Return [x, y] of the center of cell containing provided text 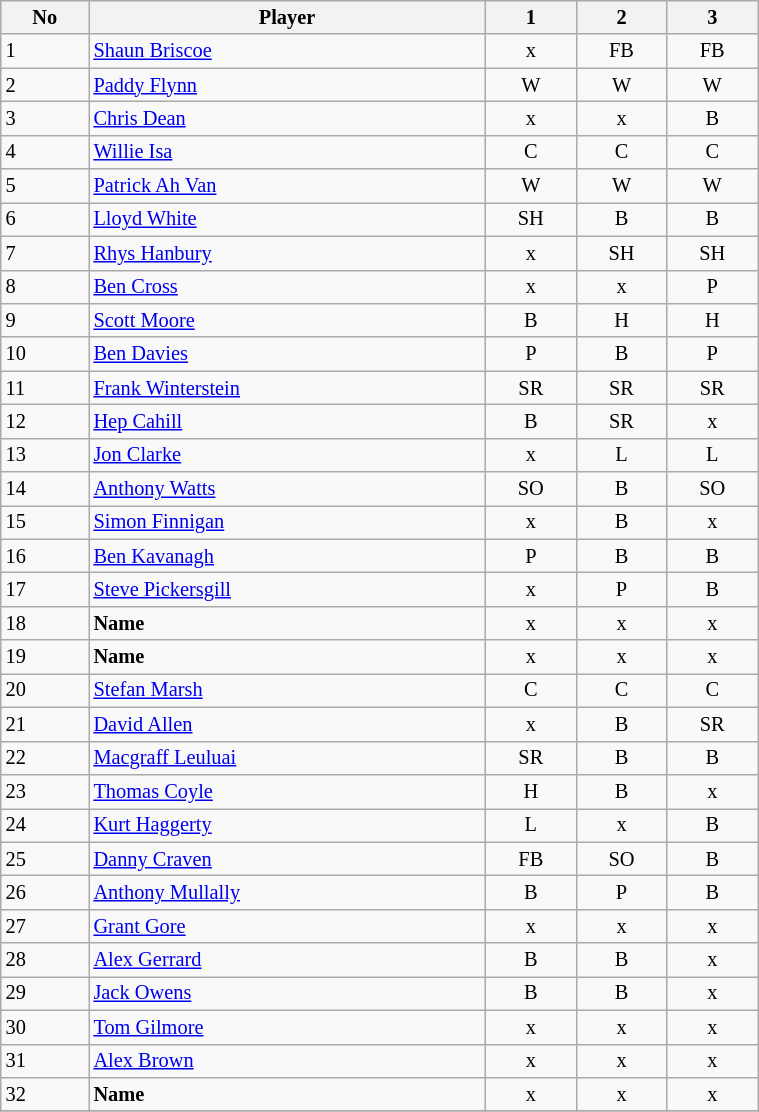
28 [45, 960]
Thomas Coyle [288, 791]
Shaun Briscoe [288, 51]
6 [45, 219]
Lloyd White [288, 219]
16 [45, 556]
Danny Craven [288, 859]
David Allen [288, 724]
Alex Brown [288, 1061]
21 [45, 724]
Simon Finnigan [288, 522]
29 [45, 993]
Willie Isa [288, 152]
Ben Kavanagh [288, 556]
23 [45, 791]
31 [45, 1061]
22 [45, 758]
Anthony Watts [288, 489]
Player [288, 17]
9 [45, 320]
Kurt Haggerty [288, 825]
15 [45, 522]
Alex Gerrard [288, 960]
24 [45, 825]
No [45, 17]
Jack Owens [288, 993]
20 [45, 690]
Patrick Ah Van [288, 186]
Anthony Mullally [288, 892]
10 [45, 354]
17 [45, 589]
Scott Moore [288, 320]
30 [45, 1027]
32 [45, 1094]
14 [45, 489]
Grant Gore [288, 926]
11 [45, 388]
8 [45, 287]
Macgraff Leuluai [288, 758]
Paddy Flynn [288, 85]
Tom Gilmore [288, 1027]
26 [45, 892]
Jon Clarke [288, 455]
Stefan Marsh [288, 690]
18 [45, 623]
Ben Davies [288, 354]
Frank Winterstein [288, 388]
5 [45, 186]
Hep Cahill [288, 421]
7 [45, 253]
Chris Dean [288, 118]
4 [45, 152]
Rhys Hanbury [288, 253]
19 [45, 657]
Steve Pickersgill [288, 589]
12 [45, 421]
13 [45, 455]
25 [45, 859]
Ben Cross [288, 287]
27 [45, 926]
